Return the [x, y] coordinate for the center point of the cell that contains the specified text.  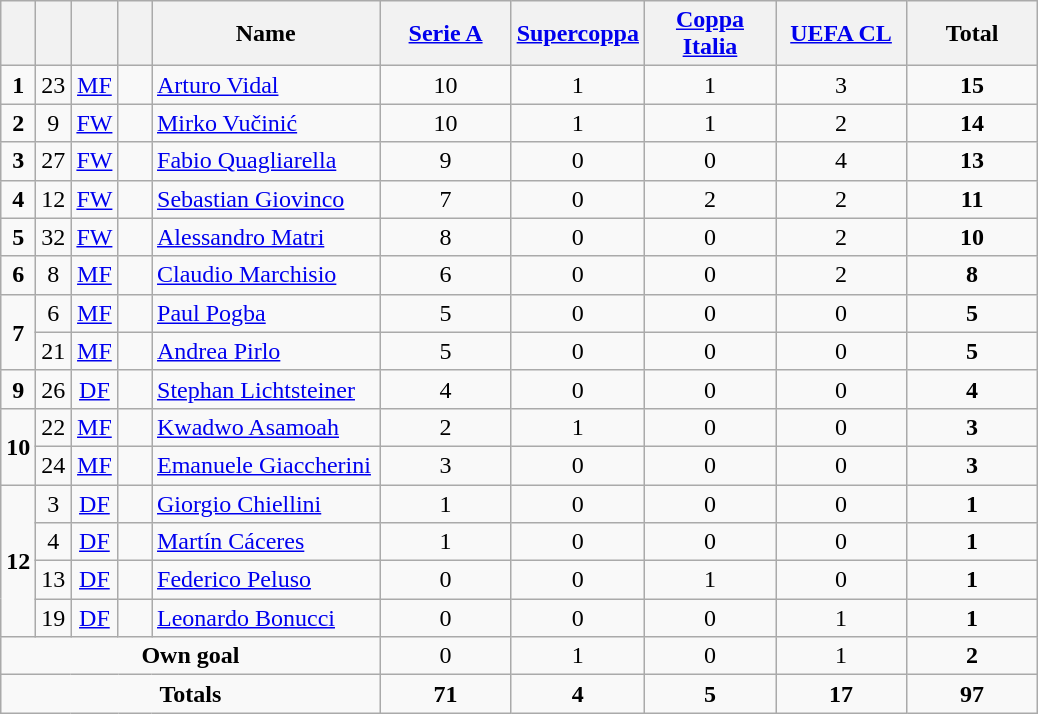
19 [54, 618]
Emanuele Giaccherini [266, 465]
17 [842, 694]
Claudio Marchisio [266, 275]
14 [972, 123]
Mirko Vučinić [266, 123]
Arturo Vidal [266, 85]
Martín Cáceres [266, 542]
Totals [190, 694]
Giorgio Chiellini [266, 503]
Name [266, 34]
Serie A [446, 34]
15 [972, 85]
27 [54, 161]
71 [446, 694]
23 [54, 85]
24 [54, 465]
Andrea Pirlo [266, 351]
Federico Peluso [266, 580]
97 [972, 694]
Leonardo Bonucci [266, 618]
Fabio Quagliarella [266, 161]
Alessandro Matri [266, 237]
21 [54, 351]
22 [54, 427]
Own goal [190, 656]
26 [54, 389]
Coppa Italia [710, 34]
Stephan Lichtsteiner [266, 389]
Supercoppa [578, 34]
Kwadwo Asamoah [266, 427]
Paul Pogba [266, 313]
Sebastian Giovinco [266, 199]
Total [972, 34]
11 [972, 199]
32 [54, 237]
UEFA CL [842, 34]
